Pinpoint the cell where the given text exists, returning its [X, Y] midpoint coordinate. 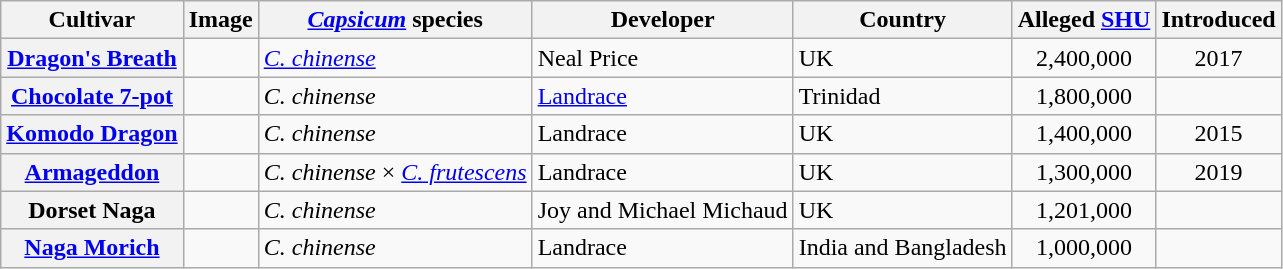
2017 [1218, 58]
India and Bangladesh [902, 248]
Dragon's Breath [92, 58]
2019 [1218, 172]
2,400,000 [1084, 58]
Introduced [1218, 20]
Chocolate 7-pot [92, 96]
Komodo Dragon [92, 134]
Naga Morich [92, 248]
Alleged SHU [1084, 20]
Dorset Naga [92, 210]
Developer [662, 20]
1,201,000 [1084, 210]
1,400,000 [1084, 134]
Capsicum species [395, 20]
1,800,000 [1084, 96]
Country [902, 20]
1,300,000 [1084, 172]
Cultivar [92, 20]
Neal Price [662, 58]
1,000,000 [1084, 248]
Joy and Michael Michaud [662, 210]
Image [220, 20]
Trinidad [902, 96]
C. chinense × C. frutescens [395, 172]
2015 [1218, 134]
Armageddon [92, 172]
